Search for the cell housing the specified text and yield its (x, y) center coordinate. 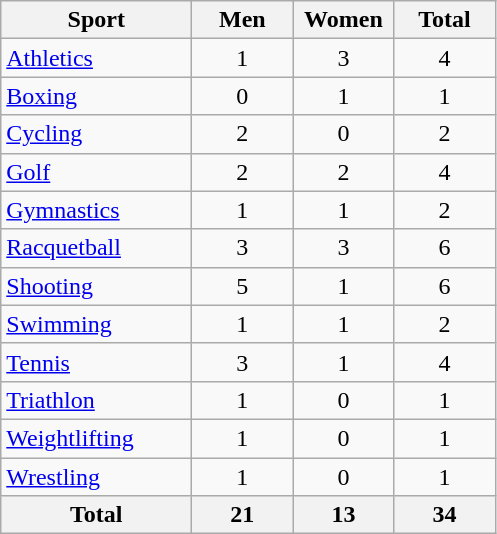
Women (344, 20)
5 (242, 286)
Wrestling (96, 477)
21 (242, 515)
Cycling (96, 134)
Boxing (96, 96)
Shooting (96, 286)
34 (444, 515)
Athletics (96, 58)
Sport (96, 20)
Gymnastics (96, 210)
Swimming (96, 324)
Tennis (96, 362)
Weightlifting (96, 438)
Triathlon (96, 400)
Golf (96, 172)
Racquetball (96, 248)
Men (242, 20)
13 (344, 515)
